Identify which cell holds the provided text, then report its (X, Y) central coordinate. 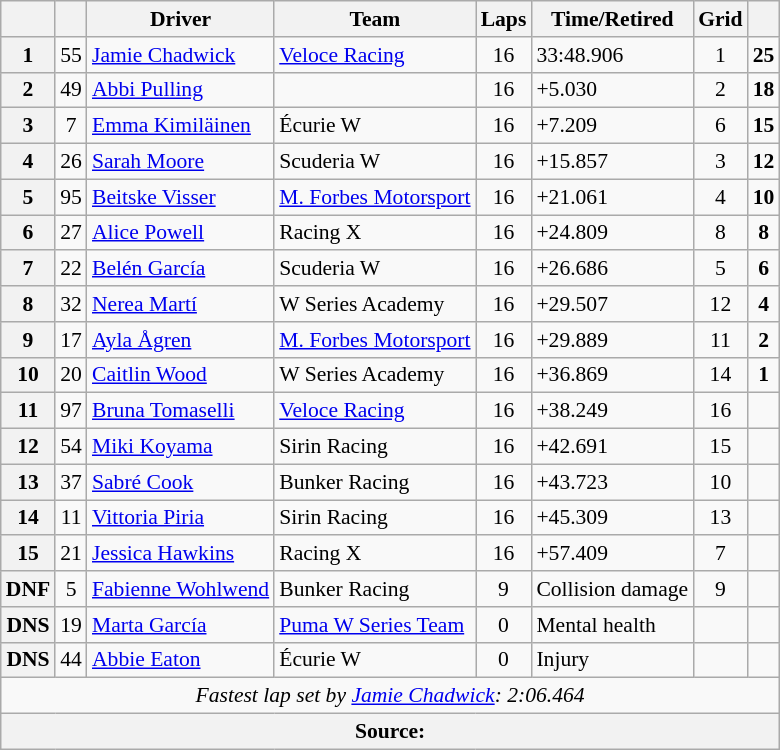
+15.857 (612, 162)
+29.889 (612, 340)
19 (71, 625)
+45.309 (612, 518)
Time/Retired (612, 19)
Jessica Hawkins (180, 554)
Mental health (612, 625)
37 (71, 482)
+42.691 (612, 447)
Emma Kimiläinen (180, 126)
Sabré Cook (180, 482)
Ayla Ågren (180, 340)
Injury (612, 660)
+36.869 (612, 375)
Sarah Moore (180, 162)
Alice Powell (180, 233)
97 (71, 411)
+24.809 (612, 233)
Grid (720, 19)
25 (764, 55)
26 (71, 162)
Nerea Martí (180, 304)
Abbie Eaton (180, 660)
Driver (180, 19)
27 (71, 233)
Vittoria Piria (180, 518)
Fastest lap set by Jamie Chadwick: 2:06.464 (390, 696)
49 (71, 90)
Team (374, 19)
Abbi Pulling (180, 90)
+38.249 (612, 411)
DNF (28, 589)
+5.030 (612, 90)
+7.209 (612, 126)
18 (764, 90)
+26.686 (612, 269)
+43.723 (612, 482)
+21.061 (612, 197)
21 (71, 554)
17 (71, 340)
54 (71, 447)
Collision damage (612, 589)
Laps (504, 19)
95 (71, 197)
55 (71, 55)
Jamie Chadwick (180, 55)
44 (71, 660)
20 (71, 375)
Source: (390, 732)
Miki Koyama (180, 447)
32 (71, 304)
22 (71, 269)
+29.507 (612, 304)
Marta García (180, 625)
Beitske Visser (180, 197)
Fabienne Wohlwend (180, 589)
Caitlin Wood (180, 375)
Bruna Tomaselli (180, 411)
Puma W Series Team (374, 625)
33:48.906 (612, 55)
Belén García (180, 269)
+57.409 (612, 554)
